For the text-containing cell, return its midpoint in (X, Y) coordinate format. 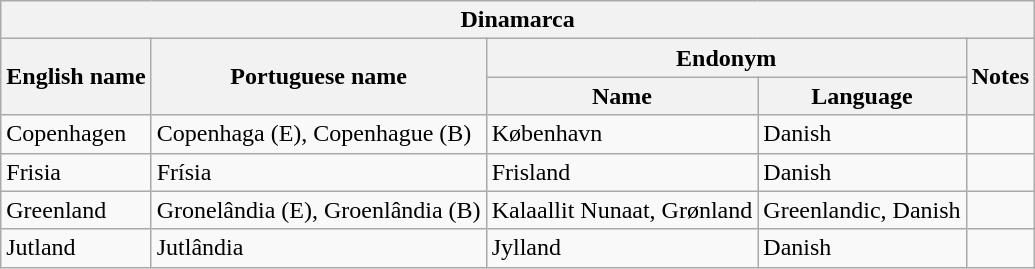
Jutland (76, 248)
Dinamarca (518, 20)
Gronelândia (E), Groenlândia (B) (318, 210)
Jutlândia (318, 248)
Portuguese name (318, 77)
Frisland (622, 172)
Name (622, 96)
Notes (1000, 77)
Language (862, 96)
Greenland (76, 210)
Kalaallit Nunaat, Grønland (622, 210)
København (622, 134)
English name (76, 77)
Frísia (318, 172)
Greenlandic, Danish (862, 210)
Copenhagen (76, 134)
Frisia (76, 172)
Endonym (726, 58)
Jylland (622, 248)
Copenhaga (E), Copenhague (B) (318, 134)
